Capture the cell that displays the provided text and extract its [X, Y] central coordinate. 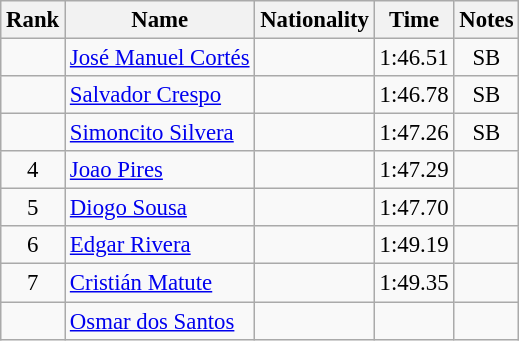
5 [33, 208]
4 [33, 170]
Osmar dos Santos [160, 321]
Cristián Matute [160, 283]
1:46.51 [414, 58]
Edgar Rivera [160, 245]
Notes [486, 20]
1:47.70 [414, 208]
7 [33, 283]
Joao Pires [160, 170]
1:47.29 [414, 170]
Salvador Crespo [160, 95]
Diogo Sousa [160, 208]
1:46.78 [414, 95]
José Manuel Cortés [160, 58]
1:49.19 [414, 245]
1:49.35 [414, 283]
Simoncito Silvera [160, 133]
Time [414, 20]
Nationality [314, 20]
1:47.26 [414, 133]
Rank [33, 20]
6 [33, 245]
Name [160, 20]
